Search for the cell housing the specified text and yield its (x, y) center coordinate. 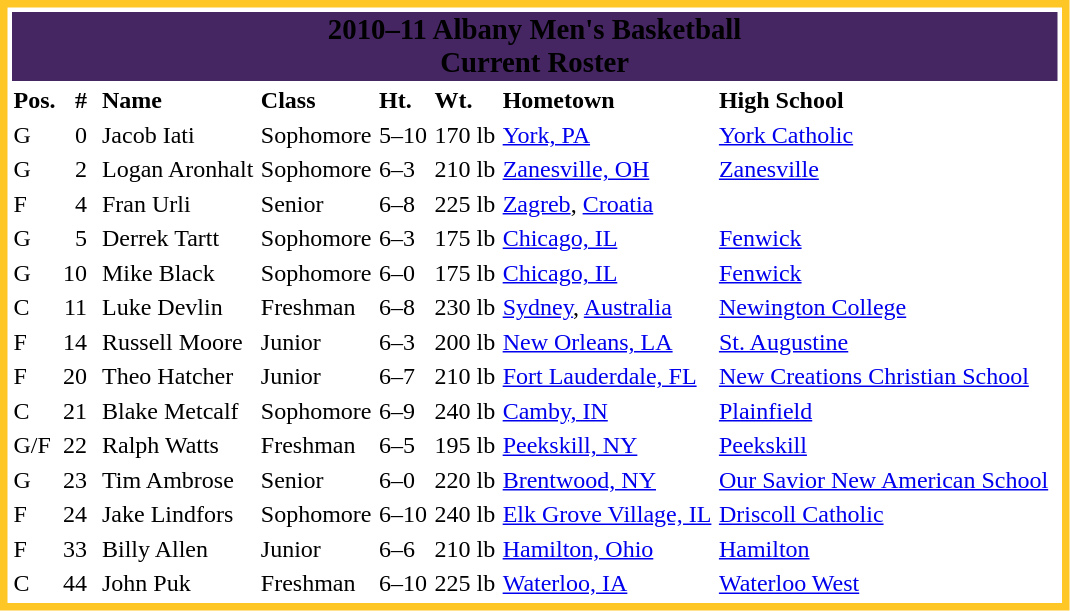
2010–11 Albany Men's BasketballCurrent Roster (534, 46)
Peekskill, NY (607, 445)
6–5 (402, 445)
Waterloo West (883, 583)
11 (76, 307)
Mike Black (177, 273)
High School (883, 101)
Zagreb, Croatia (607, 204)
St. Augustine (883, 342)
44 (76, 583)
Sydney, Australia (607, 307)
John Puk (177, 583)
Wt. (465, 101)
Zanesville (883, 169)
Pos. (34, 101)
4 (76, 204)
Fran Urli (177, 204)
23 (76, 480)
Tim Ambrose (177, 480)
220 lb (465, 480)
Plainfield (883, 411)
Hamilton (883, 549)
24 (76, 515)
Elk Grove Village, IL (607, 515)
5–10 (402, 135)
G/F (34, 445)
6–7 (402, 377)
2 (76, 169)
Waterloo, IA (607, 583)
200 lb (465, 342)
York, PA (607, 135)
York Catholic (883, 135)
14 (76, 342)
Fort Lauderdale, FL (607, 377)
Luke Devlin (177, 307)
Theo Hatcher (177, 377)
Hometown (607, 101)
33 (76, 549)
Jacob Iati (177, 135)
Jake Lindfors (177, 515)
Peekskill (883, 445)
10 (76, 273)
Camby, IN (607, 411)
Blake Metcalf (177, 411)
22 (76, 445)
Our Savior New American School (883, 480)
Billy Allen (177, 549)
Logan Aronhalt (177, 169)
Newington College (883, 307)
0 (76, 135)
Brentwood, NY (607, 480)
20 (76, 377)
6–9 (402, 411)
21 (76, 411)
New Orleans, LA (607, 342)
Hamilton, Ohio (607, 549)
230 lb (465, 307)
Russell Moore (177, 342)
195 lb (465, 445)
Derrek Tartt (177, 239)
Class (316, 101)
New Creations Christian School (883, 377)
Ht. (402, 101)
5 (76, 239)
170 lb (465, 135)
Ralph Watts (177, 445)
# (76, 101)
Name (177, 101)
Zanesville, OH (607, 169)
6–6 (402, 549)
Driscoll Catholic (883, 515)
